Search for the cell housing the specified text and yield its (X, Y) center coordinate. 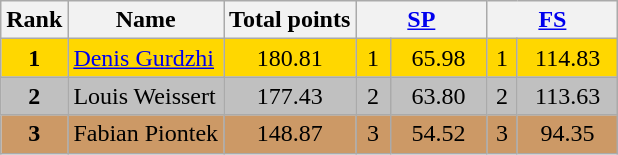
177.43 (290, 96)
54.52 (438, 134)
Total points (290, 20)
SP (422, 20)
114.83 (568, 58)
Name (146, 20)
113.63 (568, 96)
Denis Gurdzhi (146, 58)
63.80 (438, 96)
Louis Weissert (146, 96)
FS (552, 20)
Rank (34, 20)
180.81 (290, 58)
65.98 (438, 58)
Fabian Piontek (146, 134)
148.87 (290, 134)
94.35 (568, 134)
